Find where the given text appears and provide that cell's center as [X, Y] coordinate. 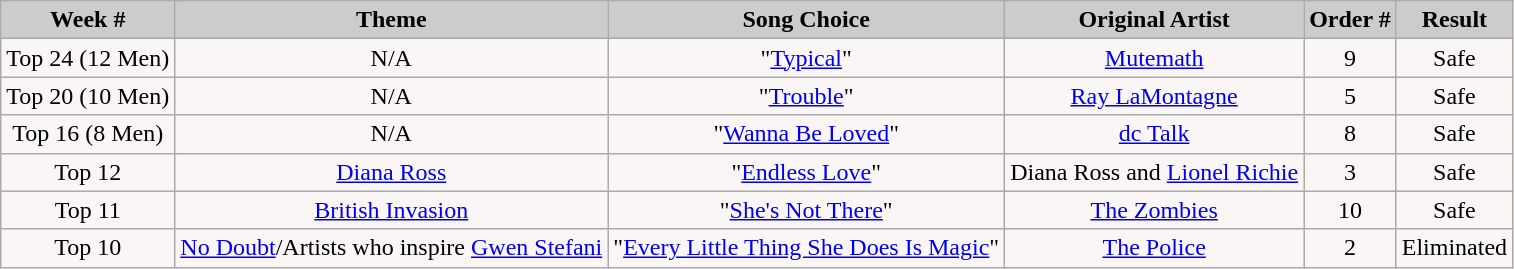
British Invasion [392, 210]
Diana Ross [392, 172]
"Every Little Thing She Does Is Magic" [806, 248]
2 [1350, 248]
10 [1350, 210]
Top 10 [88, 248]
Song Choice [806, 20]
Mutemath [1154, 58]
Ray LaMontagne [1154, 96]
"She's Not There" [806, 210]
Top 12 [88, 172]
3 [1350, 172]
dc Talk [1154, 134]
Diana Ross and Lionel Richie [1154, 172]
Top 24 (12 Men) [88, 58]
The Zombies [1154, 210]
Top 16 (8 Men) [88, 134]
Week # [88, 20]
9 [1350, 58]
No Doubt/Artists who inspire Gwen Stefani [392, 248]
Theme [392, 20]
"Trouble" [806, 96]
8 [1350, 134]
Original Artist [1154, 20]
"Endless Love" [806, 172]
"Wanna Be Loved" [806, 134]
"Typical" [806, 58]
Eliminated [1454, 248]
The Police [1154, 248]
Top 11 [88, 210]
Result [1454, 20]
5 [1350, 96]
Top 20 (10 Men) [88, 96]
Order # [1350, 20]
